Output the [x, y] coordinate of the center of the cell containing the given text.  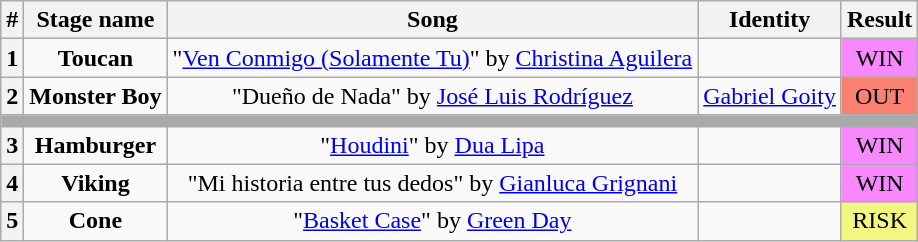
1 [12, 58]
Toucan [96, 58]
5 [12, 221]
Viking [96, 183]
"Houdini" by Dua Lipa [432, 145]
Monster Boy [96, 96]
Stage name [96, 20]
"Ven Conmigo (Solamente Tu)" by Christina Aguilera [432, 58]
OUT [879, 96]
Cone [96, 221]
Song [432, 20]
"Basket Case" by Green Day [432, 221]
"Mi historia entre tus dedos" by Gianluca Grignani [432, 183]
Hamburger [96, 145]
RISK [879, 221]
Result [879, 20]
"Dueño de Nada" by José Luis Rodríguez [432, 96]
2 [12, 96]
3 [12, 145]
# [12, 20]
Identity [770, 20]
4 [12, 183]
Gabriel Goity [770, 96]
